Identify which cell holds the provided text, then report its [x, y] central coordinate. 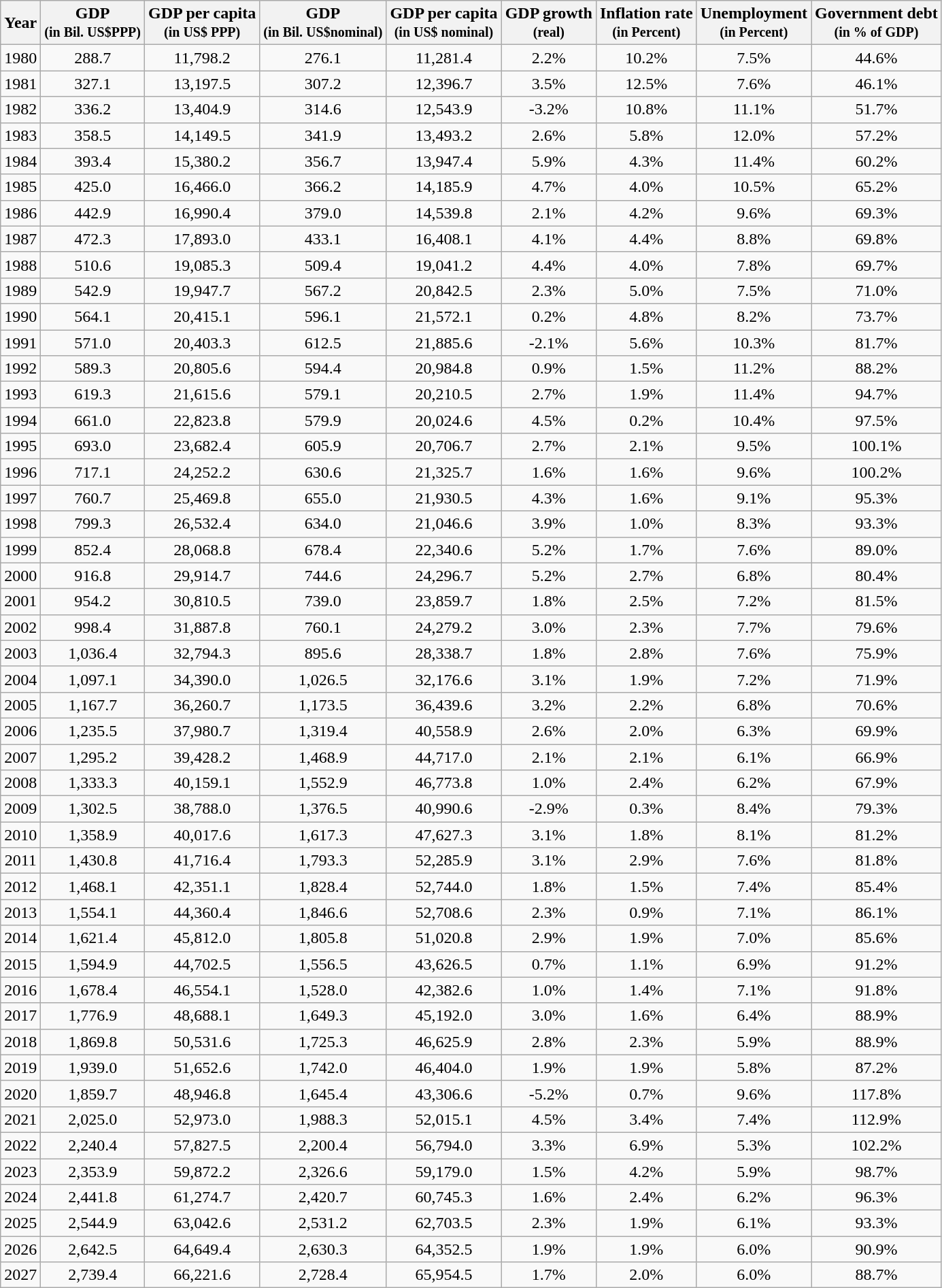
1,621.4 [92, 938]
37,980.7 [203, 731]
1,302.5 [92, 809]
630.6 [323, 472]
1,939.0 [92, 1068]
2018 [20, 1042]
16,408.1 [443, 239]
307.2 [323, 84]
1996 [20, 472]
1,805.8 [323, 938]
542.9 [92, 291]
327.1 [92, 84]
1987 [20, 239]
38,788.0 [203, 809]
2005 [20, 705]
2003 [20, 653]
81.5% [877, 601]
21,885.6 [443, 342]
23,682.4 [203, 446]
81.7% [877, 342]
5.3% [754, 1145]
1,552.9 [323, 783]
2021 [20, 1119]
2011 [20, 861]
760.7 [92, 498]
GDP growth(real) [548, 23]
GDP(in Bil. US$nominal) [323, 23]
1,869.8 [92, 1042]
2017 [20, 1016]
46,404.0 [443, 1068]
1981 [20, 84]
75.9% [877, 653]
509.4 [323, 265]
1.4% [646, 990]
2,544.9 [92, 1223]
13,197.5 [203, 84]
1,235.5 [92, 731]
1,376.5 [323, 809]
1,167.7 [92, 705]
8.3% [754, 524]
954.2 [92, 601]
433.1 [323, 239]
2025 [20, 1223]
89.0% [877, 550]
91.8% [877, 990]
20,984.8 [443, 369]
605.9 [323, 446]
88.2% [877, 369]
23,859.7 [443, 601]
95.3% [877, 498]
2027 [20, 1275]
1,725.3 [323, 1042]
17,893.0 [203, 239]
2,441.8 [92, 1198]
21,572.1 [443, 316]
2,739.4 [92, 1275]
36,260.7 [203, 705]
510.6 [92, 265]
678.4 [323, 550]
1,846.6 [323, 912]
2001 [20, 601]
14,185.9 [443, 187]
288.7 [92, 58]
86.1% [877, 912]
10.2% [646, 58]
2020 [20, 1093]
442.9 [92, 213]
3.5% [548, 84]
8.2% [754, 316]
9.5% [754, 446]
79.3% [877, 809]
Unemployment(in Percent) [754, 23]
52,744.0 [443, 887]
2007 [20, 757]
276.1 [323, 58]
596.1 [323, 316]
GDP per capita(in US$ nominal) [443, 23]
57,827.5 [203, 1145]
1990 [20, 316]
13,493.2 [443, 135]
4.1% [548, 239]
61,274.7 [203, 1198]
43,626.5 [443, 964]
1,468.1 [92, 887]
GDP(in Bil. US$PPP) [92, 23]
64,649.4 [203, 1249]
10.3% [754, 342]
30,810.5 [203, 601]
1,645.4 [323, 1093]
3.2% [548, 705]
40,017.6 [203, 835]
12,396.7 [443, 84]
1,554.1 [92, 912]
60,745.3 [443, 1198]
571.0 [92, 342]
63,042.6 [203, 1223]
4.8% [646, 316]
112.9% [877, 1119]
2,240.4 [92, 1145]
1,617.3 [323, 835]
87.2% [877, 1068]
43,306.6 [443, 1093]
80.4% [877, 576]
425.0 [92, 187]
2,200.4 [323, 1145]
717.1 [92, 472]
594.4 [323, 369]
2,353.9 [92, 1171]
2012 [20, 887]
20,024.6 [443, 420]
356.7 [323, 161]
1997 [20, 498]
16,990.4 [203, 213]
66,221.6 [203, 1275]
2002 [20, 627]
3.3% [548, 1145]
Government debt(in % of GDP) [877, 23]
1984 [20, 161]
2,642.5 [92, 1249]
2008 [20, 783]
22,340.6 [443, 550]
29,914.7 [203, 576]
15,380.2 [203, 161]
916.8 [92, 576]
1986 [20, 213]
71.0% [877, 291]
579.1 [323, 395]
472.3 [92, 239]
59,872.2 [203, 1171]
2006 [20, 731]
24,296.7 [443, 576]
1,859.7 [92, 1093]
64,352.5 [443, 1249]
1,097.1 [92, 679]
744.6 [323, 576]
102.2% [877, 1145]
1995 [20, 446]
1,988.3 [323, 1119]
8.1% [754, 835]
32,176.6 [443, 679]
11.2% [754, 369]
100.1% [877, 446]
14,539.8 [443, 213]
19,085.3 [203, 265]
24,279.2 [443, 627]
-2.9% [548, 809]
44.6% [877, 58]
Inflation rate(in Percent) [646, 23]
1,742.0 [323, 1068]
45,812.0 [203, 938]
1,295.2 [92, 757]
39,428.2 [203, 757]
69.3% [877, 213]
21,325.7 [443, 472]
96.3% [877, 1198]
6.4% [754, 1016]
2010 [20, 835]
655.0 [323, 498]
12.5% [646, 84]
65,954.5 [443, 1275]
3.4% [646, 1119]
1991 [20, 342]
6.3% [754, 731]
1,793.3 [323, 861]
1988 [20, 265]
28,338.7 [443, 653]
44,360.4 [203, 912]
20,842.5 [443, 291]
20,210.5 [443, 395]
81.2% [877, 835]
69.7% [877, 265]
32,794.3 [203, 653]
42,382.6 [443, 990]
2,728.4 [323, 1275]
48,688.1 [203, 1016]
42,351.1 [203, 887]
-3.2% [548, 110]
2009 [20, 809]
1,828.4 [323, 887]
46.1% [877, 84]
13,947.4 [443, 161]
46,554.1 [203, 990]
13,404.9 [203, 110]
44,717.0 [443, 757]
564.1 [92, 316]
1994 [20, 420]
52,973.0 [203, 1119]
20,805.6 [203, 369]
51.7% [877, 110]
739.0 [323, 601]
1985 [20, 187]
67.9% [877, 783]
7.7% [754, 627]
366.2 [323, 187]
51,652.6 [203, 1068]
589.3 [92, 369]
1,468.9 [323, 757]
59,179.0 [443, 1171]
1,649.3 [323, 1016]
52,708.6 [443, 912]
9.1% [754, 498]
91.2% [877, 964]
28,068.8 [203, 550]
19,041.2 [443, 265]
36,439.6 [443, 705]
100.2% [877, 472]
69.9% [877, 731]
48,946.8 [203, 1093]
693.0 [92, 446]
21,046.6 [443, 524]
11,281.4 [443, 58]
46,625.9 [443, 1042]
40,558.9 [443, 731]
2.5% [646, 601]
2016 [20, 990]
579.9 [323, 420]
41,716.4 [203, 861]
69.8% [877, 239]
45,192.0 [443, 1016]
852.4 [92, 550]
1993 [20, 395]
40,159.1 [203, 783]
1,036.4 [92, 653]
44,702.5 [203, 964]
1,319.4 [323, 731]
14,149.5 [203, 135]
7.8% [754, 265]
62,703.5 [443, 1223]
8.4% [754, 809]
379.0 [323, 213]
358.5 [92, 135]
85.4% [877, 887]
79.6% [877, 627]
34,390.0 [203, 679]
1,594.9 [92, 964]
81.8% [877, 861]
98.7% [877, 1171]
16,466.0 [203, 187]
31,887.8 [203, 627]
40,990.6 [443, 809]
GDP per capita(in US$ PPP) [203, 23]
895.6 [323, 653]
634.0 [323, 524]
1992 [20, 369]
2022 [20, 1145]
5.0% [646, 291]
46,773.8 [443, 783]
1,026.5 [323, 679]
20,415.1 [203, 316]
341.9 [323, 135]
1.1% [646, 964]
1,528.0 [323, 990]
-5.2% [548, 1093]
2,025.0 [92, 1119]
21,930.5 [443, 498]
1,173.5 [323, 705]
94.7% [877, 395]
336.2 [92, 110]
0.3% [646, 809]
1,333.3 [92, 783]
71.9% [877, 679]
21,615.6 [203, 395]
47,627.3 [443, 835]
567.2 [323, 291]
760.1 [323, 627]
12,543.9 [443, 110]
26,532.4 [203, 524]
88.7% [877, 1275]
1,556.5 [323, 964]
65.2% [877, 187]
2,531.2 [323, 1223]
52,015.1 [443, 1119]
52,285.9 [443, 861]
10.5% [754, 187]
1983 [20, 135]
3.9% [548, 524]
1,776.9 [92, 1016]
661.0 [92, 420]
20,403.3 [203, 342]
2015 [20, 964]
60.2% [877, 161]
117.8% [877, 1093]
2004 [20, 679]
2014 [20, 938]
799.3 [92, 524]
1999 [20, 550]
1998 [20, 524]
20,706.7 [443, 446]
7.0% [754, 938]
-2.1% [548, 342]
22,823.8 [203, 420]
619.3 [92, 395]
2,630.3 [323, 1249]
1989 [20, 291]
5.6% [646, 342]
2000 [20, 576]
612.5 [323, 342]
1,678.4 [92, 990]
2013 [20, 912]
2,420.7 [323, 1198]
1982 [20, 110]
998.4 [92, 627]
11,798.2 [203, 58]
66.9% [877, 757]
73.7% [877, 316]
10.4% [754, 420]
11.1% [754, 110]
8.8% [754, 239]
25,469.8 [203, 498]
1,358.9 [92, 835]
Year [20, 23]
4.7% [548, 187]
1980 [20, 58]
57.2% [877, 135]
12.0% [754, 135]
393.4 [92, 161]
1,430.8 [92, 861]
97.5% [877, 420]
2,326.6 [323, 1171]
70.6% [877, 705]
85.6% [877, 938]
50,531.6 [203, 1042]
2026 [20, 1249]
2019 [20, 1068]
90.9% [877, 1249]
56,794.0 [443, 1145]
2023 [20, 1171]
314.6 [323, 110]
10.8% [646, 110]
2024 [20, 1198]
24,252.2 [203, 472]
51,020.8 [443, 938]
19,947.7 [203, 291]
